Locate the cell with the specified text and output its (X, Y) center coordinate. 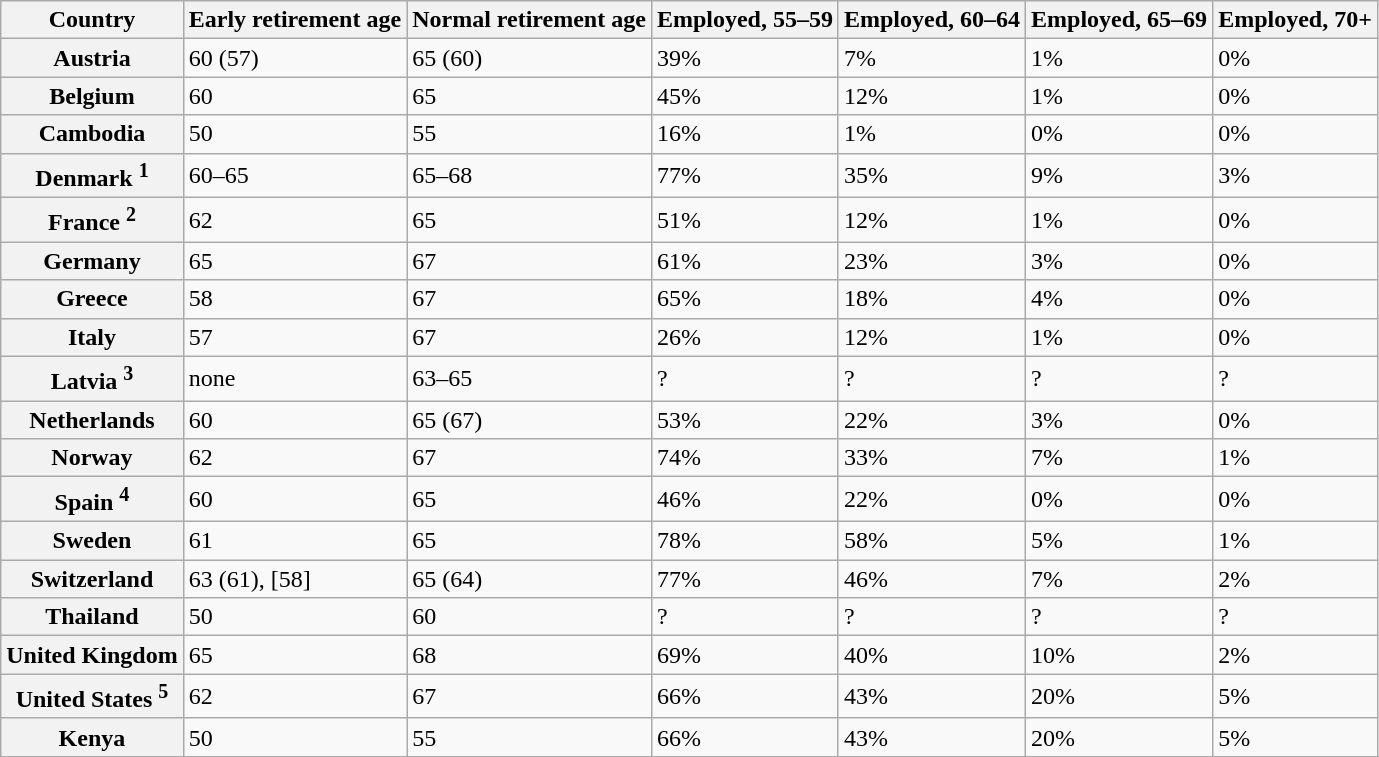
4% (1120, 299)
9% (1120, 176)
none (294, 378)
Greece (92, 299)
France 2 (92, 220)
23% (932, 261)
Kenya (92, 737)
58 (294, 299)
53% (744, 420)
Normal retirement age (530, 20)
United Kingdom (92, 655)
60–65 (294, 176)
Latvia 3 (92, 378)
78% (744, 541)
10% (1120, 655)
Spain 4 (92, 500)
Belgium (92, 96)
Employed, 70+ (1296, 20)
Italy (92, 337)
26% (744, 337)
40% (932, 655)
Germany (92, 261)
65 (67) (530, 420)
33% (932, 458)
18% (932, 299)
51% (744, 220)
Sweden (92, 541)
Employed, 65–69 (1120, 20)
Country (92, 20)
65–68 (530, 176)
68 (530, 655)
74% (744, 458)
Early retirement age (294, 20)
Austria (92, 58)
Netherlands (92, 420)
60 (57) (294, 58)
Employed, 55–59 (744, 20)
Thailand (92, 617)
61% (744, 261)
65 (60) (530, 58)
69% (744, 655)
65 (64) (530, 579)
58% (932, 541)
39% (744, 58)
65% (744, 299)
45% (744, 96)
Employed, 60–64 (932, 20)
61 (294, 541)
Denmark 1 (92, 176)
United States 5 (92, 696)
35% (932, 176)
Norway (92, 458)
Cambodia (92, 134)
57 (294, 337)
63 (61), [58] (294, 579)
16% (744, 134)
Switzerland (92, 579)
63–65 (530, 378)
